Search for the cell housing the specified text and yield its [x, y] center coordinate. 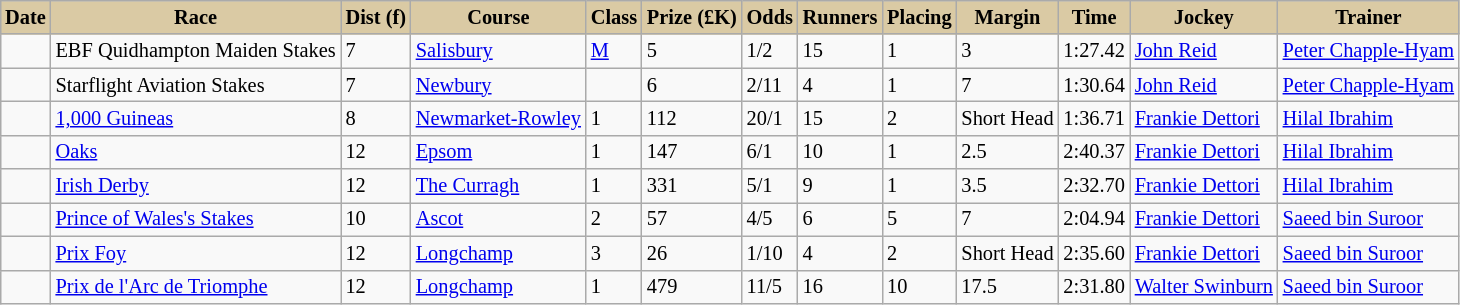
Prix de l'Arc de Triomphe [196, 287]
Odds [770, 17]
Prix Foy [196, 253]
8 [376, 118]
1:27.42 [1094, 51]
3.5 [1007, 186]
Starflight Aviation Stakes [196, 85]
2:40.37 [1094, 152]
147 [692, 152]
Trainer [1368, 17]
6/1 [770, 152]
Prize (£K) [692, 17]
16 [840, 287]
331 [692, 186]
Epsom [498, 152]
Walter Swinburn [1204, 287]
1:36.71 [1094, 118]
Prince of Wales's Stakes [196, 219]
2:04.94 [1094, 219]
1:30.64 [1094, 85]
5/1 [770, 186]
1,000 Guineas [196, 118]
Placing [919, 17]
1/2 [770, 51]
17.5 [1007, 287]
Jockey [1204, 17]
2.5 [1007, 152]
9 [840, 186]
26 [692, 253]
2/11 [770, 85]
Margin [1007, 17]
479 [692, 287]
M [614, 51]
Course [498, 17]
112 [692, 118]
Irish Derby [196, 186]
2:32.70 [1094, 186]
Ascot [498, 219]
EBF Quidhampton Maiden Stakes [196, 51]
The Curragh [498, 186]
1/10 [770, 253]
11/5 [770, 287]
Class [614, 17]
Newmarket-Rowley [498, 118]
Newbury [498, 85]
Runners [840, 17]
Race [196, 17]
Salisbury [498, 51]
Time [1094, 17]
Date [25, 17]
4/5 [770, 219]
57 [692, 219]
2:31.80 [1094, 287]
Dist (f) [376, 17]
Oaks [196, 152]
2:35.60 [1094, 253]
20/1 [770, 118]
